Identify which cell holds the provided text, then report its [X, Y] central coordinate. 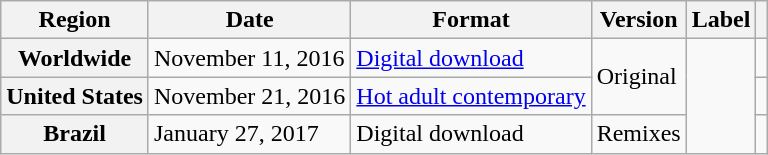
Worldwide [75, 58]
Brazil [75, 134]
November 21, 2016 [249, 96]
Region [75, 20]
Date [249, 20]
United States [75, 96]
November 11, 2016 [249, 58]
Hot adult contemporary [471, 96]
Original [638, 77]
Version [638, 20]
Format [471, 20]
January 27, 2017 [249, 134]
Remixes [638, 134]
Label [721, 20]
